Extract the (X, Y) coordinate from the center of the cell holding the provided text.  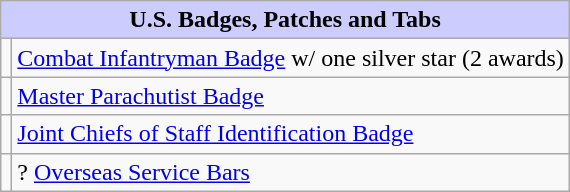
Master Parachutist Badge (291, 96)
U.S. Badges, Patches and Tabs (286, 20)
Joint Chiefs of Staff Identification Badge (291, 134)
Combat Infantryman Badge w/ one silver star (2 awards) (291, 58)
? Overseas Service Bars (291, 172)
